Return (x, y) of the center of cell containing provided text 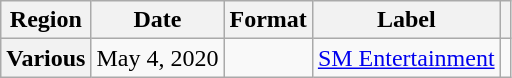
Date (158, 20)
Region (46, 20)
Various (46, 58)
SM Entertainment (406, 58)
Format (268, 20)
May 4, 2020 (158, 58)
Label (406, 20)
